For the text-containing cell, return its midpoint in (x, y) coordinate format. 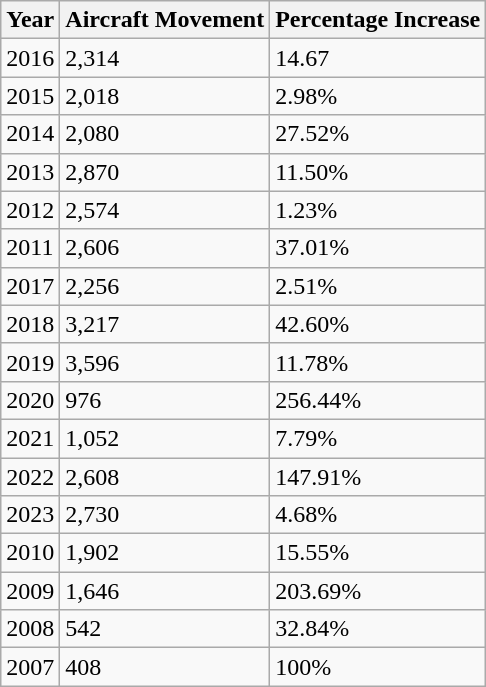
Year (30, 20)
11.78% (378, 362)
1.23% (378, 210)
2007 (30, 667)
2010 (30, 553)
2019 (30, 362)
1,052 (165, 438)
2009 (30, 591)
2013 (30, 172)
2014 (30, 134)
147.91% (378, 477)
2023 (30, 515)
2,574 (165, 210)
100% (378, 667)
14.67 (378, 58)
2,080 (165, 134)
2,256 (165, 286)
542 (165, 629)
37.01% (378, 248)
3,596 (165, 362)
1,646 (165, 591)
15.55% (378, 553)
2017 (30, 286)
203.69% (378, 591)
2020 (30, 400)
Aircraft Movement (165, 20)
2015 (30, 96)
2016 (30, 58)
2012 (30, 210)
2021 (30, 438)
2011 (30, 248)
2,608 (165, 477)
Percentage Increase (378, 20)
2.51% (378, 286)
2018 (30, 324)
2.98% (378, 96)
27.52% (378, 134)
2022 (30, 477)
2,870 (165, 172)
2,314 (165, 58)
408 (165, 667)
3,217 (165, 324)
7.79% (378, 438)
11.50% (378, 172)
4.68% (378, 515)
2008 (30, 629)
2,606 (165, 248)
2,730 (165, 515)
256.44% (378, 400)
32.84% (378, 629)
2,018 (165, 96)
1,902 (165, 553)
976 (165, 400)
42.60% (378, 324)
